Return (X, Y) of the center of cell containing provided text 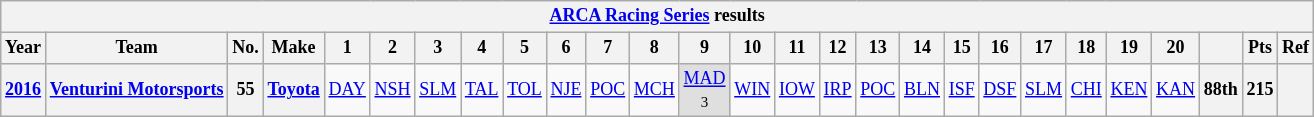
Pts (1260, 48)
10 (752, 48)
MAD3 (704, 90)
KAN (1176, 90)
16 (1000, 48)
Team (136, 48)
2 (392, 48)
IOW (798, 90)
4 (482, 48)
Year (24, 48)
12 (838, 48)
No. (246, 48)
88th (1220, 90)
13 (878, 48)
MCH (655, 90)
215 (1260, 90)
ISF (962, 90)
7 (608, 48)
18 (1086, 48)
17 (1044, 48)
15 (962, 48)
DAY (347, 90)
5 (524, 48)
DSF (1000, 90)
NSH (392, 90)
2016 (24, 90)
NJE (566, 90)
KEN (1129, 90)
WIN (752, 90)
11 (798, 48)
55 (246, 90)
6 (566, 48)
8 (655, 48)
ARCA Racing Series results (658, 16)
IRP (838, 90)
CHI (1086, 90)
Ref (1296, 48)
BLN (922, 90)
Toyota (294, 90)
9 (704, 48)
Make (294, 48)
20 (1176, 48)
1 (347, 48)
TOL (524, 90)
14 (922, 48)
Venturini Motorsports (136, 90)
19 (1129, 48)
TAL (482, 90)
3 (438, 48)
